Scan for the cell matching the given text and deliver its [X, Y] coordinate at center. 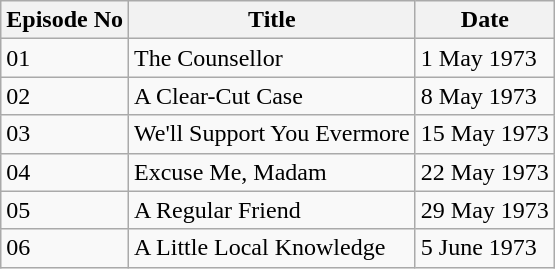
22 May 1973 [484, 172]
Episode No [65, 20]
A Clear-Cut Case [272, 96]
8 May 1973 [484, 96]
Date [484, 20]
We'll Support You Evermore [272, 134]
04 [65, 172]
A Little Local Knowledge [272, 248]
06 [65, 248]
03 [65, 134]
5 June 1973 [484, 248]
1 May 1973 [484, 58]
Title [272, 20]
01 [65, 58]
A Regular Friend [272, 210]
The Counsellor [272, 58]
15 May 1973 [484, 134]
05 [65, 210]
29 May 1973 [484, 210]
Excuse Me, Madam [272, 172]
02 [65, 96]
